Detect which cell encompasses the target text, then output its (x, y) center coordinate. 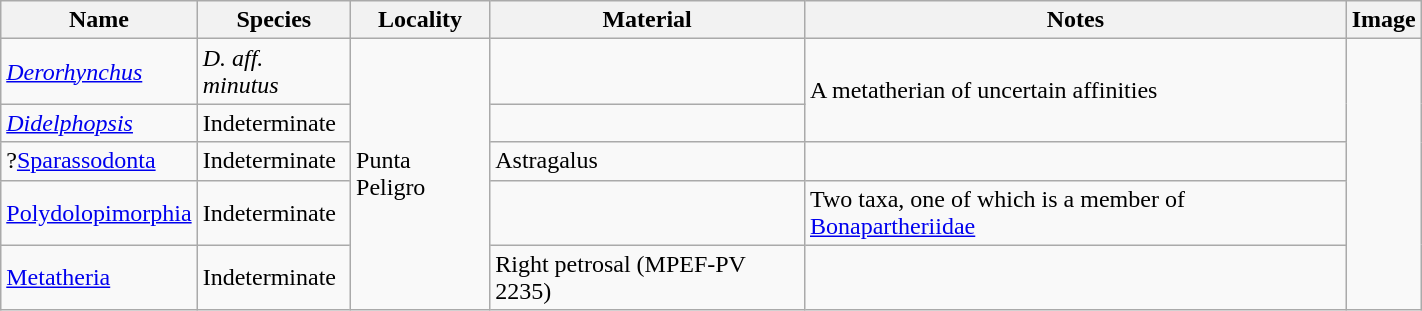
Name (99, 20)
Species (274, 20)
Metatheria (99, 278)
D. aff. minutus (274, 72)
Punta Peligro (420, 174)
Notes (1075, 20)
Two taxa, one of which is a member of Bonapartheriidae (1075, 212)
A metatherian of uncertain affinities (1075, 90)
Locality (420, 20)
Polydolopimorphia (99, 212)
Didelphopsis (99, 123)
Astragalus (648, 161)
Right petrosal (MPEF-PV 2235) (648, 278)
Material (648, 20)
Image (1384, 20)
?Sparassodonta (99, 161)
Derorhynchus (99, 72)
